Detect which cell encompasses the target text, then output its (X, Y) center coordinate. 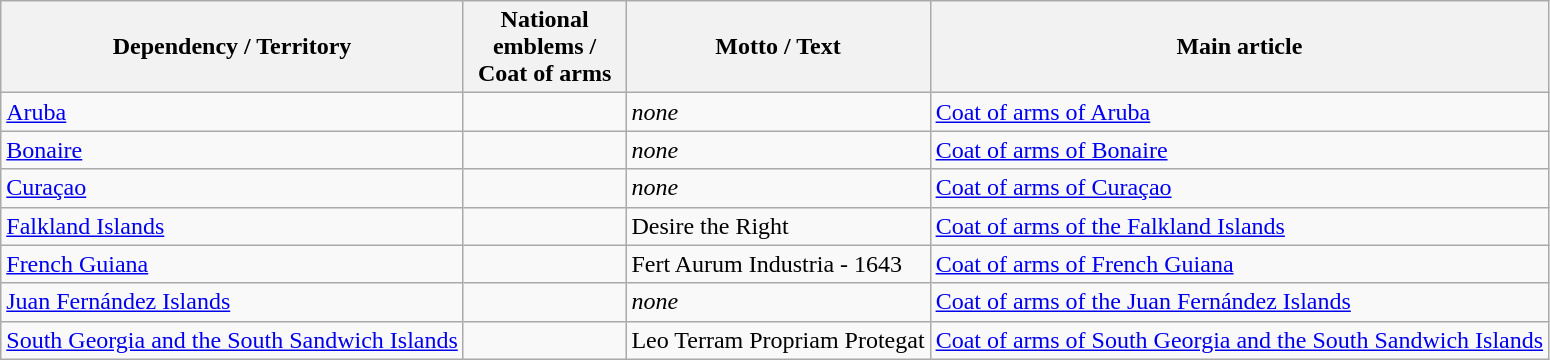
Desire the Right (778, 226)
Coat of arms of South Georgia and the South Sandwich Islands (1240, 340)
Coat of arms of French Guiana (1240, 264)
Juan Fernández Islands (232, 302)
Dependency / Territory (232, 47)
Curaçao (232, 188)
Bonaire (232, 150)
Coat of arms of the Juan Fernández Islands (1240, 302)
South Georgia and the South Sandwich Islands (232, 340)
Motto / Text (778, 47)
Coat of arms of the Falkland Islands (1240, 226)
Falkland Islands (232, 226)
National emblems / Coat of arms (544, 47)
Coat of arms of Curaçao (1240, 188)
Main article (1240, 47)
Coat of arms of Bonaire (1240, 150)
Fert Aurum Industria - 1643 (778, 264)
Leo Terram Propriam Protegat (778, 340)
Coat of arms of Aruba (1240, 112)
Aruba (232, 112)
French Guiana (232, 264)
